Detect which cell encompasses the target text, then output its (X, Y) center coordinate. 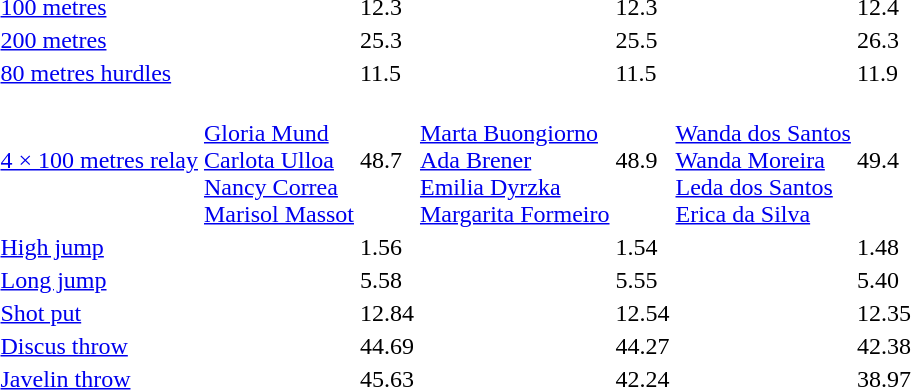
Gloria Mund Carlota Ulloa Nancy Correa Marisol Massot (278, 160)
Marta Buongiorno Ada Brener Emilia Dyrzka Margarita Formeiro (514, 160)
48.7 (386, 160)
48.9 (642, 160)
44.27 (642, 346)
5.58 (386, 280)
1.54 (642, 247)
44.69 (386, 346)
Wanda dos Santos Wanda Moreira Leda dos Santos Erica da Silva (763, 160)
5.55 (642, 280)
12.54 (642, 313)
25.5 (642, 40)
12.84 (386, 313)
1.56 (386, 247)
25.3 (386, 40)
